Return the (X, Y) coordinate for the center point of the cell that contains the specified text.  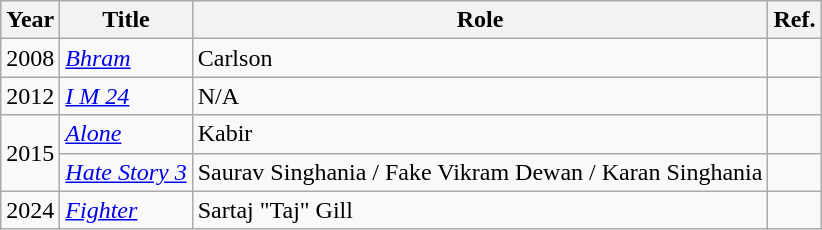
Role (480, 20)
Ref. (794, 20)
Saurav Singhania / Fake Vikram Dewan / Karan Singhania (480, 172)
Sartaj "Taj" Gill (480, 210)
Bhram (126, 58)
Kabir (480, 134)
2024 (30, 210)
Year (30, 20)
Carlson (480, 58)
Fighter (126, 210)
2015 (30, 153)
2008 (30, 58)
Alone (126, 134)
Hate Story 3 (126, 172)
Title (126, 20)
2012 (30, 96)
N/A (480, 96)
I M 24 (126, 96)
